Locate the cell with the specified text and output its [x, y] center coordinate. 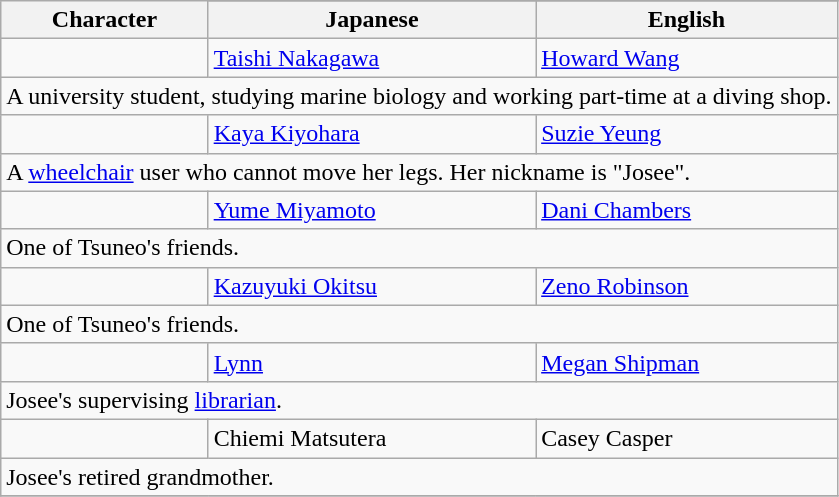
Yume Miyamoto [372, 210]
Character [104, 20]
Kaya Kiyohara [372, 134]
Casey Casper [686, 438]
Suzie Yeung [686, 134]
Kazuyuki Okitsu [372, 286]
Josee's supervising librarian. [419, 400]
Megan Shipman [686, 362]
Howard Wang [686, 58]
Taishi Nakagawa [372, 58]
English [686, 20]
Josee's retired grandmother. [419, 477]
Lynn [372, 362]
Dani Chambers [686, 210]
A university student, studying marine biology and working part-time at a diving shop. [419, 96]
A wheelchair user who cannot move her legs. Her nickname is "Josee". [419, 172]
Zeno Robinson [686, 286]
Japanese [372, 20]
Chiemi Matsutera [372, 438]
